Output the [X, Y] coordinate of the center of the cell containing the given text.  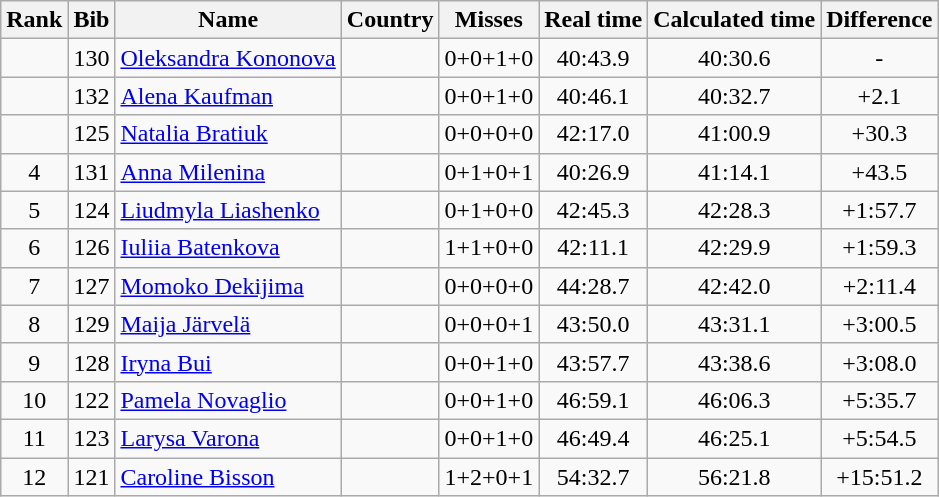
130 [92, 58]
12 [34, 477]
+30.3 [880, 134]
5 [34, 210]
Momoko Dekijima [228, 286]
Country [390, 20]
46:59.1 [594, 400]
Name [228, 20]
43:57.7 [594, 362]
46:25.1 [734, 438]
+2.1 [880, 96]
40:32.7 [734, 96]
0+1+0+1 [489, 172]
40:43.9 [594, 58]
6 [34, 248]
126 [92, 248]
Liudmyla Liashenko [228, 210]
46:06.3 [734, 400]
125 [92, 134]
42:29.9 [734, 248]
+3:00.5 [880, 324]
123 [92, 438]
Natalia Bratiuk [228, 134]
10 [34, 400]
Alena Kaufman [228, 96]
+1:57.7 [880, 210]
+43.5 [880, 172]
46:49.4 [594, 438]
11 [34, 438]
+1:59.3 [880, 248]
131 [92, 172]
43:50.0 [594, 324]
43:31.1 [734, 324]
+2:11.4 [880, 286]
Larysa Varona [228, 438]
Iuliia Batenkova [228, 248]
42:11.1 [594, 248]
+15:51.2 [880, 477]
Real time [594, 20]
129 [92, 324]
40:30.6 [734, 58]
0+1+0+0 [489, 210]
124 [92, 210]
Anna Milenina [228, 172]
132 [92, 96]
42:28.3 [734, 210]
43:38.6 [734, 362]
128 [92, 362]
Maija Järvelä [228, 324]
Caroline Bisson [228, 477]
0+0+0+1 [489, 324]
7 [34, 286]
Calculated time [734, 20]
122 [92, 400]
42:17.0 [594, 134]
54:32.7 [594, 477]
44:28.7 [594, 286]
Bib [92, 20]
40:46.1 [594, 96]
+5:35.7 [880, 400]
- [880, 58]
41:00.9 [734, 134]
Misses [489, 20]
+5:54.5 [880, 438]
56:21.8 [734, 477]
4 [34, 172]
42:45.3 [594, 210]
Rank [34, 20]
1+2+0+1 [489, 477]
Oleksandra Kononova [228, 58]
Difference [880, 20]
+3:08.0 [880, 362]
41:14.1 [734, 172]
121 [92, 477]
42:42.0 [734, 286]
1+1+0+0 [489, 248]
Pamela Novaglio [228, 400]
9 [34, 362]
40:26.9 [594, 172]
127 [92, 286]
8 [34, 324]
Iryna Bui [228, 362]
